For the text-containing cell, return its midpoint in [X, Y] coordinate format. 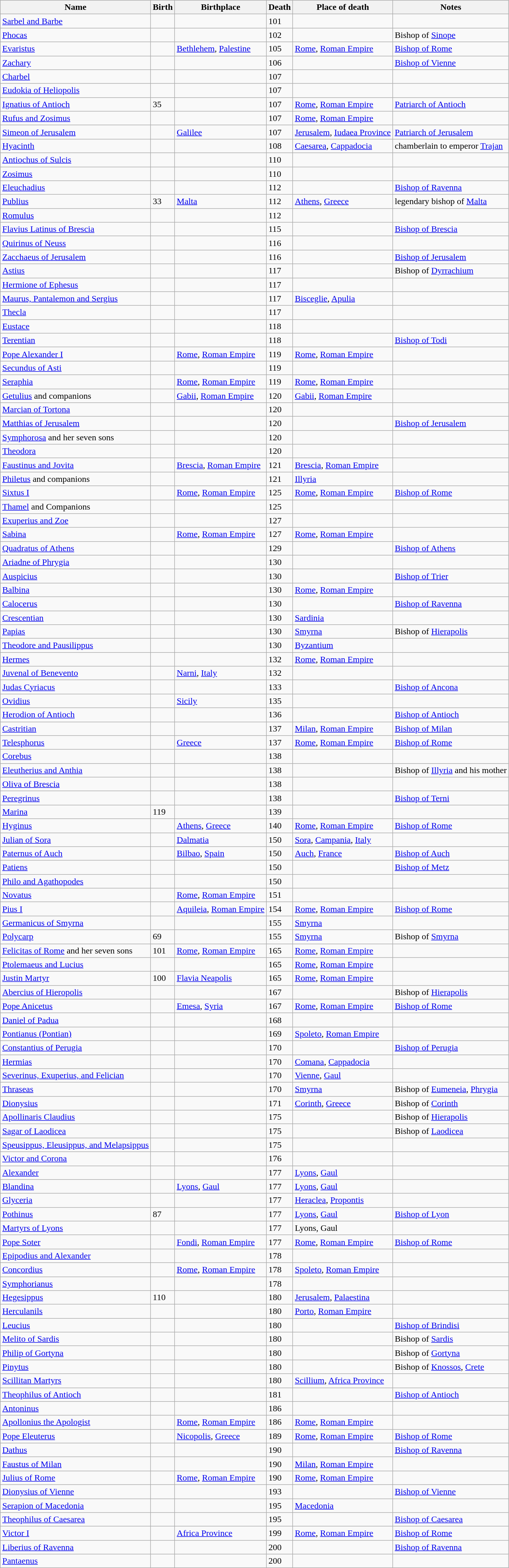
Constantius of Perugia [76, 1048]
Pope Alexander I [76, 354]
135 [279, 701]
Philetus and companions [76, 479]
Victor I [76, 1533]
Sora, Campania, Italy [343, 839]
Melito of Sardis [76, 1339]
Publius [76, 202]
Dathus [76, 1450]
Bishop of Trier [451, 576]
Blandina [76, 1186]
Bishop of Brescia [451, 229]
Eudokia of Heliopolis [76, 90]
Byzantium [343, 645]
171 [279, 1103]
100 [163, 978]
87 [163, 1214]
Patiens [76, 867]
Felicitas of Rome and her seven sons [76, 951]
Bishop of Knossos, Crete [451, 1367]
Phocas [76, 35]
Getulius and companions [76, 395]
Sixtus I [76, 493]
Philip of Gortyna [76, 1353]
Symphorianus [76, 1283]
Eleutherius and Anthia [76, 770]
Theodora [76, 451]
Simeon of Jerusalem [76, 132]
151 [279, 895]
Hegesippus [76, 1298]
69 [163, 937]
Polycarp [76, 937]
Nicopolis, Greece [221, 1436]
136 [279, 715]
Novatus [76, 895]
Greece [221, 742]
Bishop of Caesarea [451, 1520]
Theophilus of Caesarea [76, 1520]
Thamel and Companions [76, 507]
Place of death [343, 7]
Pinytus [76, 1367]
Aquileia, Roman Empire [221, 909]
Alexander [76, 1173]
Emesa, Syria [221, 1006]
Papias [76, 632]
140 [279, 826]
chamberlain to emperor Trajan [451, 146]
Death [279, 7]
Apollonius the Apologist [76, 1422]
181 [279, 1395]
Pope Eleuterus [76, 1436]
Bilbao, Spain [221, 854]
Justin Martyr [76, 978]
Antoninus [76, 1408]
Bishop of Laodicea [451, 1131]
Bishop of Smyrna [451, 937]
Auspicius [76, 576]
Bishop of Metz [451, 867]
Theodore and Pausilippus [76, 645]
Telesphorus [76, 742]
Judas Cyriacus [76, 687]
Bishop of Athens [451, 548]
Notes [451, 7]
Thraseas [76, 1089]
Flavia Neapolis [221, 978]
Scillitan Martyrs [76, 1381]
Marina [76, 812]
Zacchaeus of Jerusalem [76, 257]
Concordius [76, 1269]
Bishop of Gortyna [451, 1353]
Victor and Corona [76, 1159]
Liberius of Ravenna [76, 1547]
Faustinus and Jovita [76, 465]
Abercius of Hieropolis [76, 992]
Seraphia [76, 382]
168 [279, 1020]
Corebus [76, 756]
Epipodius and Alexander [76, 1256]
Apollinaris Claudius [76, 1117]
Sardinia [343, 618]
Ovidius [76, 701]
Illyria [343, 479]
Crescentian [76, 618]
Secundus of Asti [76, 368]
Julius of Rome [76, 1478]
Africa Province [221, 1533]
Germanicus of Smyrna [76, 923]
Pius I [76, 909]
Zosimus [76, 174]
154 [279, 909]
Bishop of Illyria and his mother [451, 770]
Exuperius and Zoe [76, 520]
Maurus, Pantalemon and Sergius [76, 299]
Patriarch of Antioch [451, 104]
Bishop of Lyon [451, 1214]
Bethlehem, Palestine [221, 49]
Matthias of Jerusalem [76, 424]
102 [279, 35]
Sarbel and Barbe [76, 21]
Bishop of Terni [451, 798]
Leucius [76, 1325]
Pantaenus [76, 1561]
Jerusalem, Palaestina [343, 1298]
Evaristus [76, 49]
Galilee [221, 132]
Flavius Latinus of Brescia [76, 229]
Calocerus [76, 604]
105 [279, 49]
Bishop of Sinope [451, 35]
115 [279, 229]
Julian of Sora [76, 839]
Porto, Roman Empire [343, 1311]
139 [279, 812]
Bishop of Todi [451, 340]
Eustace [76, 326]
189 [279, 1436]
Hyginus [76, 826]
Ariadne of Phrygia [76, 562]
133 [279, 687]
Quadratus of Athens [76, 548]
Narni, Italy [221, 673]
Fondi, Roman Empire [221, 1242]
Comana, Cappadocia [343, 1062]
Vienne, Gaul [343, 1076]
Sagar of Laodicea [76, 1131]
Malta [221, 202]
Pope Soter [76, 1242]
Ptolemaeus and Lucius [76, 964]
Ignatius of Antioch [76, 104]
Thecla [76, 312]
Daniel of Padua [76, 1020]
Serapion of Macedonia [76, 1506]
33 [163, 202]
Patriarch of Jerusalem [451, 132]
Glyceria [76, 1200]
Bishop of Brindisi [451, 1325]
Antiochus of Sulcis [76, 160]
Juvenal of Benevento [76, 673]
Philo and Agathopodes [76, 881]
129 [279, 548]
Dionysius of Vienne [76, 1491]
Zachary [76, 63]
Bisceglie, Apulia [343, 299]
Eleuchadius [76, 188]
Bishop of Perugia [451, 1048]
Jerusalem, Iudaea Province [343, 132]
108 [279, 146]
Dionysius [76, 1103]
Sicily [221, 701]
Birth [163, 7]
193 [279, 1491]
Herculanils [76, 1311]
Bishop of Milan [451, 729]
Theophilus of Antioch [76, 1395]
Corinth, Greece [343, 1103]
Heraclea, Propontis [343, 1200]
Symphorosa and her seven sons [76, 437]
Speusippus, Eleusippus, and Melapsippus [76, 1145]
Peregrinus [76, 798]
Severinus, Exuperius, and Felician [76, 1076]
legendary bishop of Malta [451, 202]
Paternus of Auch [76, 854]
Bishop of Eumeneia, Phrygia [451, 1089]
Pothinus [76, 1214]
35 [163, 104]
Auch, France [343, 854]
Herodion of Antioch [76, 715]
Sabina [76, 534]
Caesarea, Cappadocia [343, 146]
Marcian of Tortona [76, 410]
Quirinus of Neuss [76, 243]
Hermias [76, 1062]
Hyacinth [76, 146]
Bishop of Corinth [451, 1103]
Rufus and Zosimus [76, 118]
Macedonia [343, 1506]
Dalmatia [221, 839]
169 [279, 1034]
Hermes [76, 659]
Faustus of Milan [76, 1464]
Romulus [76, 215]
Oliva of Brescia [76, 784]
Pontianus (Pontian) [76, 1034]
Bishop of Auch [451, 854]
Castritian [76, 729]
Astius [76, 271]
199 [279, 1533]
Pope Anicetus [76, 1006]
Scillium, Africa Province [343, 1381]
Charbel [76, 77]
176 [279, 1159]
Balbina [76, 590]
106 [279, 63]
Birthplace [221, 7]
Bishop of Sardis [451, 1339]
Hermione of Ephesus [76, 285]
Name [76, 7]
Bishop of Ancona [451, 687]
Bishop of Dyrrachium [451, 271]
Martyrs of Lyons [76, 1228]
Terentian [76, 340]
